Search for the cell housing the specified text and yield its (X, Y) center coordinate. 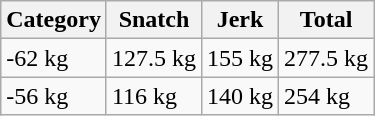
Category (54, 20)
Snatch (154, 20)
-56 kg (54, 96)
Total (326, 20)
254 kg (326, 96)
127.5 kg (154, 58)
277.5 kg (326, 58)
Jerk (240, 20)
140 kg (240, 96)
116 kg (154, 96)
155 kg (240, 58)
-62 kg (54, 58)
